Output the [X, Y] coordinate of the center of the cell containing the given text.  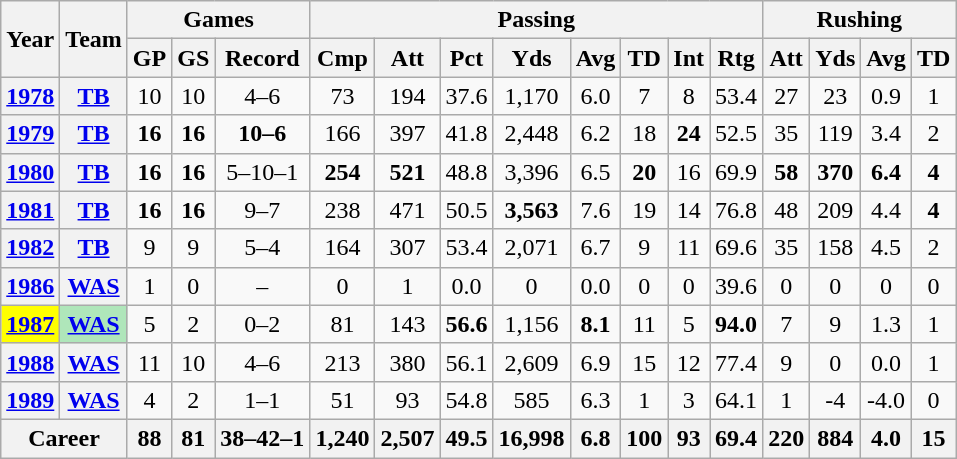
12 [689, 362]
3,396 [532, 172]
GS [194, 58]
0–2 [262, 324]
77.4 [736, 362]
6.2 [596, 134]
69.9 [736, 172]
Rushing [860, 20]
54.8 [466, 400]
6.5 [596, 172]
Record [262, 58]
143 [408, 324]
220 [786, 438]
94.0 [736, 324]
27 [786, 96]
3,563 [532, 210]
6.0 [596, 96]
1988 [30, 362]
Year [30, 39]
100 [644, 438]
2,507 [408, 438]
0.9 [886, 96]
1989 [30, 400]
1986 [30, 286]
2,609 [532, 362]
2,448 [532, 134]
9–7 [262, 210]
158 [836, 248]
254 [342, 172]
Passing [536, 20]
51 [342, 400]
3 [689, 400]
56.1 [466, 362]
8.1 [596, 324]
370 [836, 172]
6.4 [886, 172]
76.8 [736, 210]
4.0 [886, 438]
48 [786, 210]
Games [218, 20]
119 [836, 134]
1978 [30, 96]
1987 [30, 324]
39.6 [736, 286]
397 [408, 134]
166 [342, 134]
Pct [466, 58]
64.1 [736, 400]
6.9 [596, 362]
307 [408, 248]
213 [342, 362]
4.5 [886, 248]
19 [644, 210]
380 [408, 362]
73 [342, 96]
37.6 [466, 96]
Int [689, 58]
23 [836, 96]
6.3 [596, 400]
GP [149, 58]
585 [532, 400]
52.5 [736, 134]
56.6 [466, 324]
7.6 [596, 210]
24 [689, 134]
884 [836, 438]
16,998 [532, 438]
6.7 [596, 248]
5–4 [262, 248]
164 [342, 248]
1,170 [532, 96]
4.4 [886, 210]
– [262, 286]
8 [689, 96]
-4 [836, 400]
10–6 [262, 134]
18 [644, 134]
41.8 [466, 134]
20 [644, 172]
Cmp [342, 58]
521 [408, 172]
58 [786, 172]
6.8 [596, 438]
Team [94, 39]
3.4 [886, 134]
1,240 [342, 438]
1,156 [532, 324]
1.3 [886, 324]
48.8 [466, 172]
1–1 [262, 400]
69.4 [736, 438]
2,071 [532, 248]
5–10–1 [262, 172]
69.6 [736, 248]
88 [149, 438]
38–42–1 [262, 438]
50.5 [466, 210]
49.5 [466, 438]
1981 [30, 210]
14 [689, 210]
238 [342, 210]
1982 [30, 248]
471 [408, 210]
Rtg [736, 58]
1980 [30, 172]
1979 [30, 134]
Career [64, 438]
209 [836, 210]
194 [408, 96]
-4.0 [886, 400]
